Determine the (X, Y) coordinate at the center of the cell enclosing the given text.  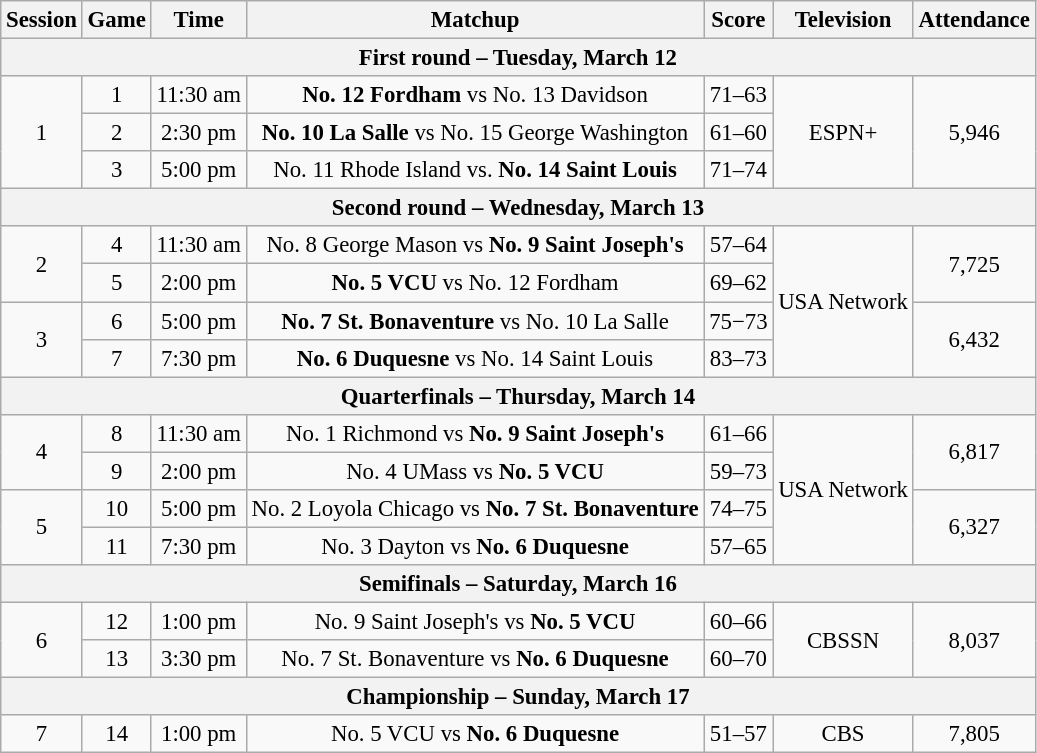
No. 8 George Mason vs No. 9 Saint Joseph's (475, 245)
71–74 (738, 170)
8,037 (974, 640)
57–64 (738, 245)
12 (116, 621)
Matchup (475, 20)
59–73 (738, 471)
Session (42, 20)
No. 5 VCU vs No. 6 Duquesne (475, 734)
No. 10 La Salle vs No. 15 George Washington (475, 133)
Quarterfinals – Thursday, March 14 (518, 396)
61–60 (738, 133)
3:30 pm (198, 659)
74–75 (738, 509)
No. 6 Duquesne vs No. 14 Saint Louis (475, 358)
51–57 (738, 734)
No. 7 St. Bonaventure vs No. 6 Duquesne (475, 659)
6,817 (974, 452)
No. 12 Fordham vs No. 13 Davidson (475, 95)
CBSSN (843, 640)
Game (116, 20)
Television (843, 20)
5,946 (974, 132)
69–62 (738, 283)
7,805 (974, 734)
75−73 (738, 321)
No. 3 Dayton vs No. 6 Duquesne (475, 546)
2:30 pm (198, 133)
No. 4 UMass vs No. 5 VCU (475, 471)
8 (116, 433)
83–73 (738, 358)
First round – Tuesday, March 12 (518, 58)
14 (116, 734)
Attendance (974, 20)
57–65 (738, 546)
71–63 (738, 95)
Semifinals – Saturday, March 16 (518, 584)
Time (198, 20)
10 (116, 509)
No. 9 Saint Joseph's vs No. 5 VCU (475, 621)
9 (116, 471)
Championship – Sunday, March 17 (518, 697)
6,327 (974, 528)
No. 11 Rhode Island vs. No. 14 Saint Louis (475, 170)
Second round – Wednesday, March 13 (518, 208)
13 (116, 659)
Score (738, 20)
11 (116, 546)
No. 2 Loyola Chicago vs No. 7 St. Bonaventure (475, 509)
61–66 (738, 433)
7,725 (974, 264)
ESPN+ (843, 132)
No. 5 VCU vs No. 12 Fordham (475, 283)
60–66 (738, 621)
6,432 (974, 340)
60–70 (738, 659)
No. 1 Richmond vs No. 9 Saint Joseph's (475, 433)
CBS (843, 734)
No. 7 St. Bonaventure vs No. 10 La Salle (475, 321)
